From the cell containing the given text, extract its center point as [X, Y] coordinate. 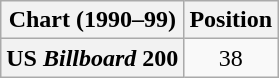
Position [231, 20]
US Billboard 200 [92, 58]
38 [231, 58]
Chart (1990–99) [92, 20]
